Provide the (x, y) coordinate of the cell's center where the given text is located.  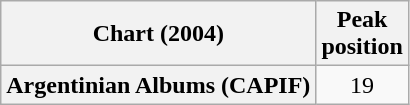
Peakposition (362, 34)
Argentinian Albums (CAPIF) (158, 85)
19 (362, 85)
Chart (2004) (158, 34)
